Find where the given text appears and provide that cell's center as [x, y] coordinate. 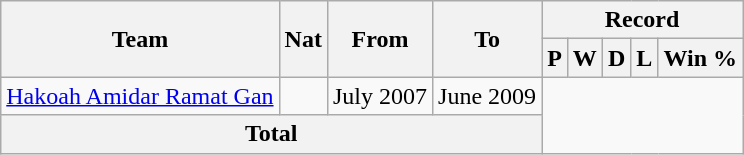
Hakoah Amidar Ramat Gan [140, 96]
July 2007 [380, 96]
Team [140, 39]
Total [272, 134]
D [616, 58]
From [380, 39]
L [644, 58]
W [584, 58]
Record [642, 20]
P [555, 58]
To [488, 39]
Win % [700, 58]
Nat [303, 39]
June 2009 [488, 96]
